Capture the cell that displays the provided text and extract its (x, y) central coordinate. 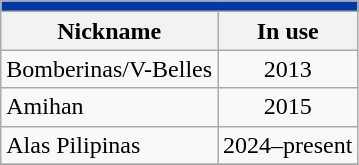
2024–present (288, 145)
2013 (288, 69)
Nickname (110, 31)
2015 (288, 107)
Bomberinas/V-Belles (110, 69)
In use (288, 31)
Amihan (110, 107)
Alas Pilipinas (110, 145)
